Return the [x, y] coordinate for the center point of the cell that contains the specified text.  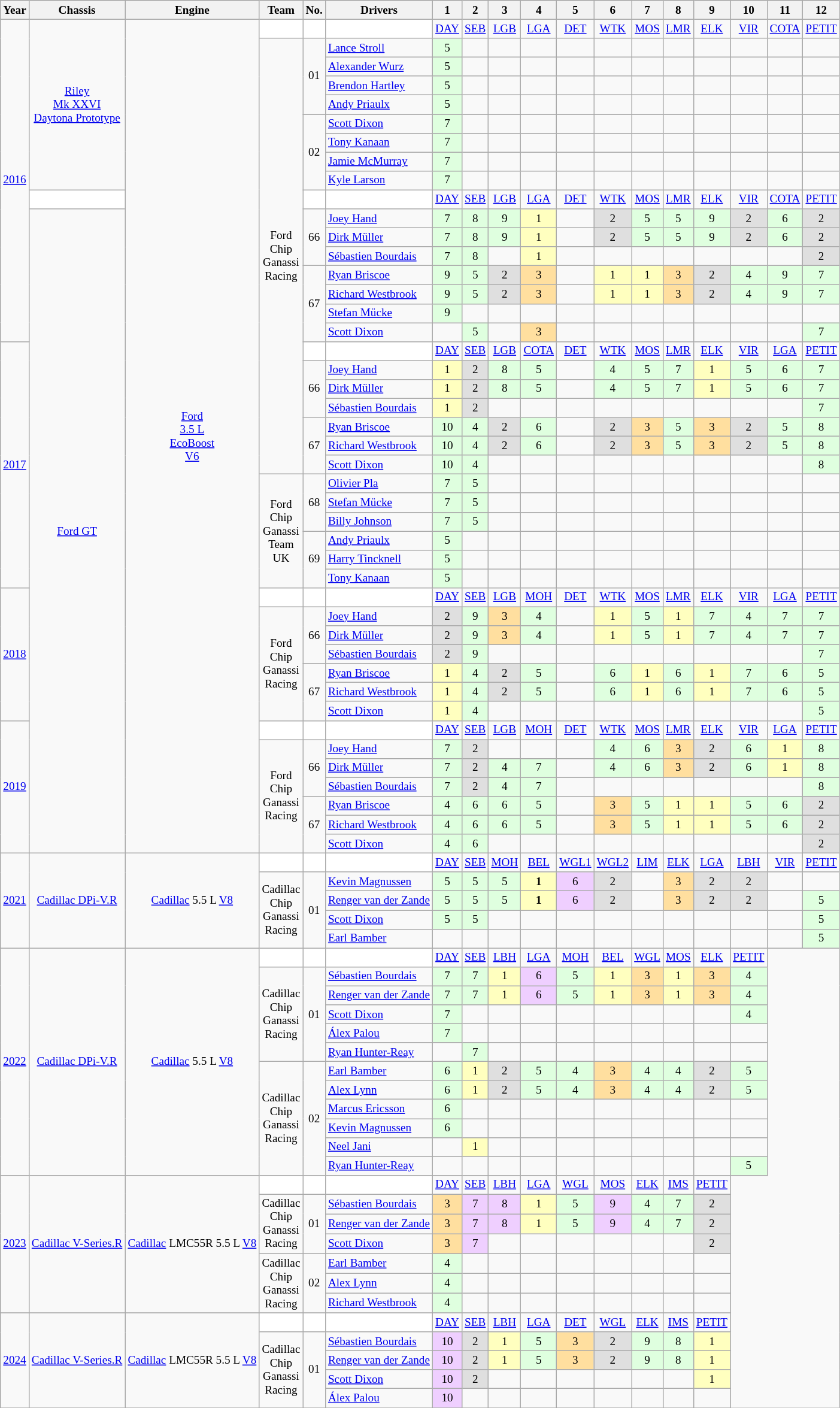
No. [314, 10]
Billy Johnson [378, 522]
LIM [648, 862]
11 [785, 10]
2021 [15, 900]
Year [15, 10]
Ford3.5 LEcoBoost V6 [192, 436]
Lance Stroll [378, 48]
2022 [15, 1062]
Chassis [77, 10]
Kyle Larson [378, 180]
Olivier Pla [378, 484]
Harry Tincknell [378, 559]
2023 [15, 1244]
2017 [15, 465]
68 [314, 503]
2019 [15, 787]
FordChipGanassiTeamUK [281, 531]
Brendon Hartley [378, 86]
Neel Jani [378, 1147]
12 [821, 10]
Team [281, 10]
Engine [192, 10]
Ford GT [77, 531]
Drivers [378, 10]
RileyMk XXVIDaytona Prototype [77, 104]
2016 [15, 180]
Alexander Wurz [378, 66]
Jamie McMurray [378, 162]
Marcus Ericsson [378, 1109]
WGL2 [612, 862]
2024 [15, 1360]
WGL1 [575, 862]
69 [314, 559]
2018 [15, 654]
